Detect which cell encompasses the target text, then output its (X, Y) center coordinate. 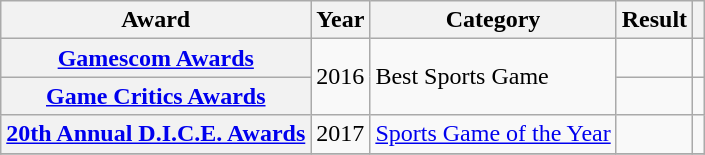
Game Critics Awards (156, 96)
20th Annual D.I.C.E. Awards (156, 134)
Gamescom Awards (156, 58)
Award (156, 20)
2017 (340, 134)
Best Sports Game (493, 77)
Sports Game of the Year (493, 134)
Category (493, 20)
Year (340, 20)
Result (654, 20)
2016 (340, 77)
